Locate the cell with the specified text and output its (X, Y) center coordinate. 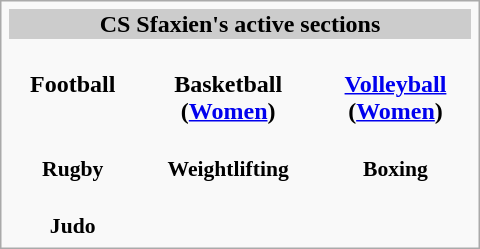
Weightlifting (228, 156)
Rugby (72, 156)
CS Sfaxien's active sections (240, 24)
Basketball(Women) (228, 84)
Football (72, 84)
Volleyball(Women) (395, 84)
Boxing (395, 156)
Judo (72, 213)
